Extract the [X, Y] coordinate from the center of the cell holding the provided text.  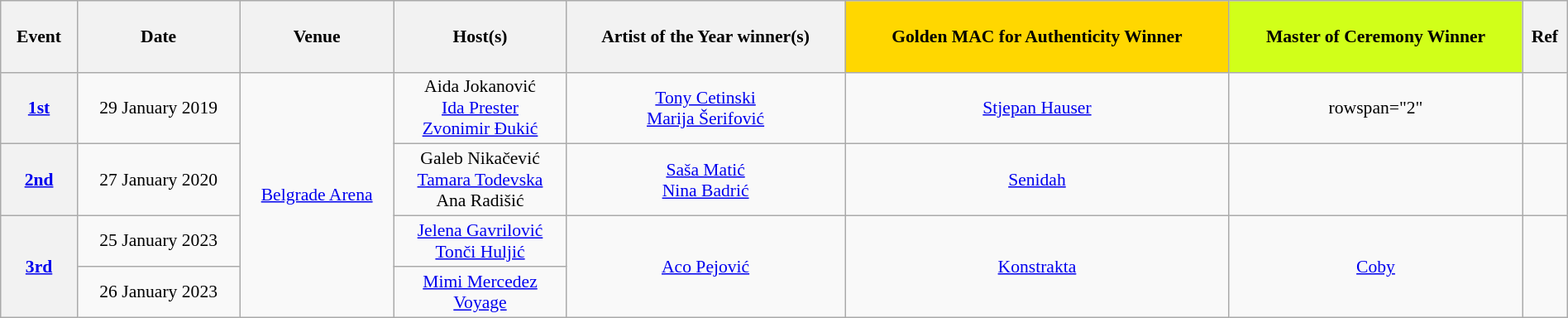
Konstrakta [1037, 267]
Belgrade Arena [317, 195]
Venue [317, 36]
25 January 2023 [159, 242]
Senidah [1037, 181]
26 January 2023 [159, 291]
2nd [40, 181]
27 January 2020 [159, 181]
Saša Matić Nina Badrić [706, 181]
Aida JokanovićIda PresterZvonimir Đukić [480, 109]
Date [159, 36]
29 January 2019 [159, 109]
Tony Cetinski Marija Šerifović [706, 109]
1st [40, 109]
Stjepan Hauser [1037, 109]
Master of Ceremony Winner [1375, 36]
Coby [1375, 267]
Galeb NikačevićTamara TodevskaAna Radišić [480, 181]
Golden MAC for Authenticity Winner [1037, 36]
Jelena Gavrilović Tonči Huljić [480, 242]
Ref [1545, 36]
rowspan="2" [1375, 109]
Aco Pejović [706, 267]
Event [40, 36]
Mimi Mercedez Voyage [480, 291]
Artist of the Year winner(s) [706, 36]
Host(s) [480, 36]
3rd [40, 267]
